Scan for the cell matching the given text and deliver its [X, Y] coordinate at center. 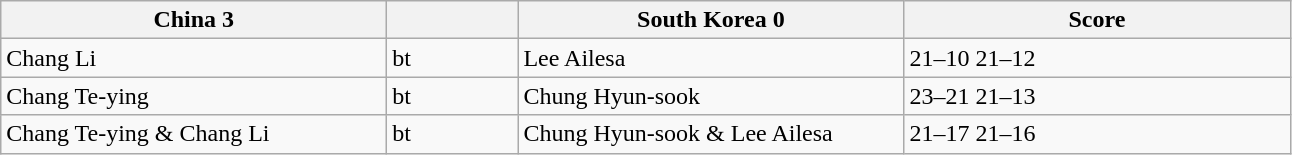
21–17 21–16 [1097, 134]
South Korea 0 [711, 20]
China 3 [194, 20]
Chung Hyun-sook & Lee Ailesa [711, 134]
Chang Te-ying & Chang Li [194, 134]
Chang Li [194, 58]
21–10 21–12 [1097, 58]
Score [1097, 20]
Lee Ailesa [711, 58]
Chang Te-ying [194, 96]
Chung Hyun-sook [711, 96]
23–21 21–13 [1097, 96]
